Detect which cell encompasses the target text, then output its [X, Y] center coordinate. 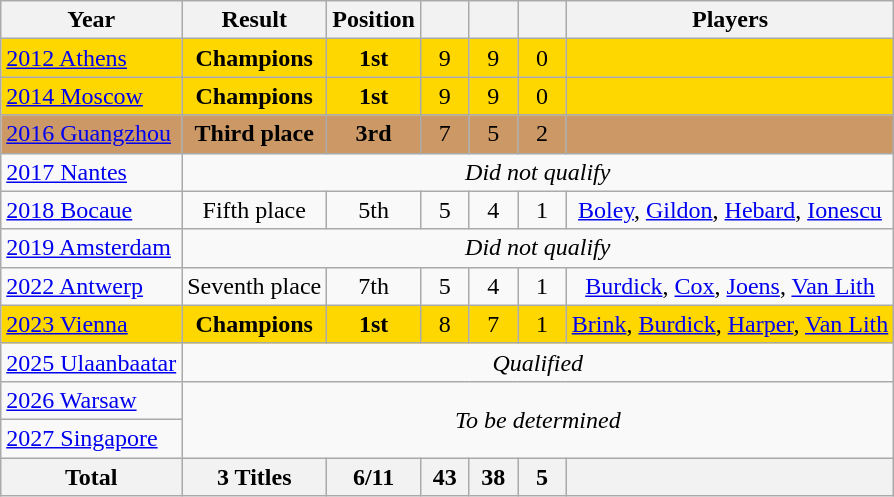
2026 Warsaw [92, 400]
2 [542, 134]
38 [494, 477]
Year [92, 20]
43 [444, 477]
2022 Antwerp [92, 286]
2016 Guangzhou [92, 134]
To be determined [538, 419]
Qualified [538, 362]
2017 Nantes [92, 172]
Total [92, 477]
Seventh place [254, 286]
Players [730, 20]
Third place [254, 134]
8 [444, 324]
7th [374, 286]
Position [374, 20]
Result [254, 20]
6/11 [374, 477]
2023 Vienna [92, 324]
Brink, Burdick, Harper, Van Lith [730, 324]
2025 Ulaanbaatar [92, 362]
3rd [374, 134]
2012 Athens [92, 58]
2018 Bocaue [92, 210]
5th [374, 210]
Burdick, Cox, Joens, Van Lith [730, 286]
2027 Singapore [92, 438]
2014 Moscow [92, 96]
3 Titles [254, 477]
2019 Amsterdam [92, 248]
Boley, Gildon, Hebard, Ionescu [730, 210]
Fifth place [254, 210]
